Identify which cell holds the provided text, then report its [X, Y] central coordinate. 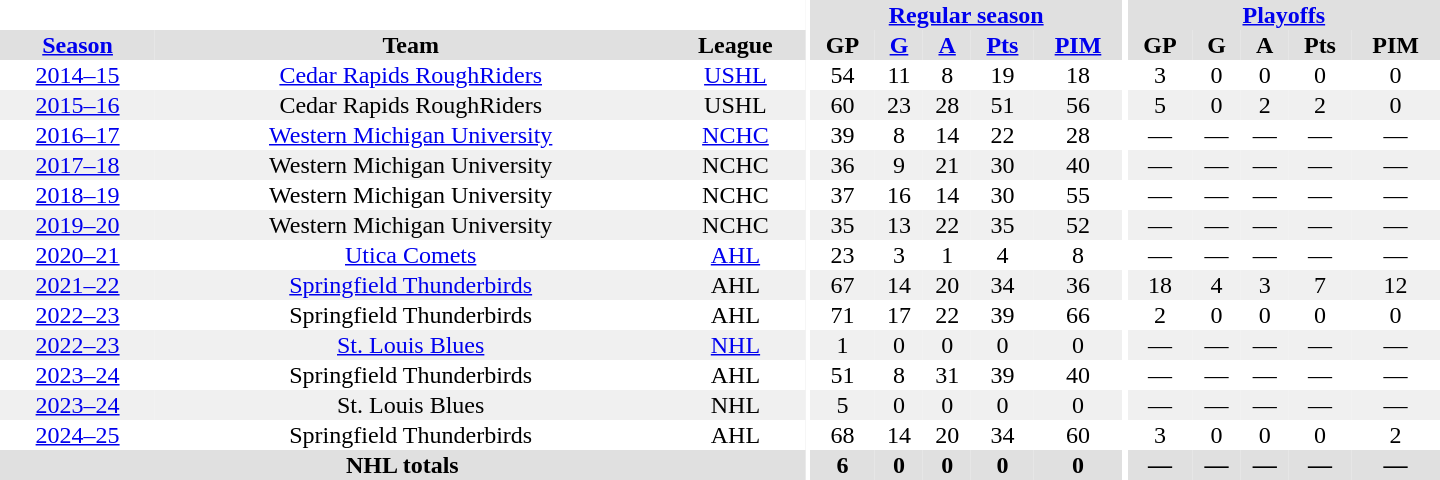
Playoffs [1284, 15]
37 [842, 195]
Season [78, 45]
55 [1078, 195]
2020–21 [78, 255]
Utica Comets [410, 255]
6 [842, 465]
31 [947, 375]
Team [410, 45]
16 [899, 195]
56 [1078, 105]
2018–19 [78, 195]
67 [842, 285]
54 [842, 75]
NHL totals [402, 465]
19 [1002, 75]
52 [1078, 225]
7 [1320, 285]
68 [842, 435]
9 [899, 165]
2021–22 [78, 285]
2015–16 [78, 105]
2014–15 [78, 75]
71 [842, 315]
League [736, 45]
2019–20 [78, 225]
2024–25 [78, 435]
13 [899, 225]
12 [1396, 285]
Regular season [966, 15]
2016–17 [78, 135]
66 [1078, 315]
17 [899, 315]
2017–18 [78, 165]
21 [947, 165]
11 [899, 75]
